Return [x, y] of the center of cell containing provided text 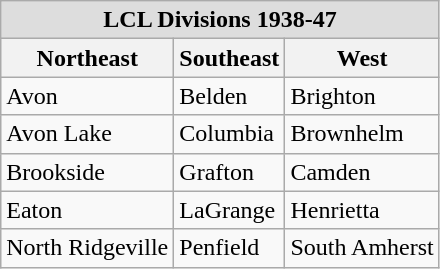
Penfield [230, 248]
Columbia [230, 134]
Avon Lake [88, 134]
Brookside [88, 172]
Grafton [230, 172]
Henrietta [362, 210]
South Amherst [362, 248]
Brownhelm [362, 134]
West [362, 58]
Camden [362, 172]
North Ridgeville [88, 248]
LaGrange [230, 210]
Southeast [230, 58]
LCL Divisions 1938-47 [220, 20]
Belden [230, 96]
Brighton [362, 96]
Eaton [88, 210]
Northeast [88, 58]
Avon [88, 96]
